Provide the (X, Y) coordinate of the cell's center where the given text is located.  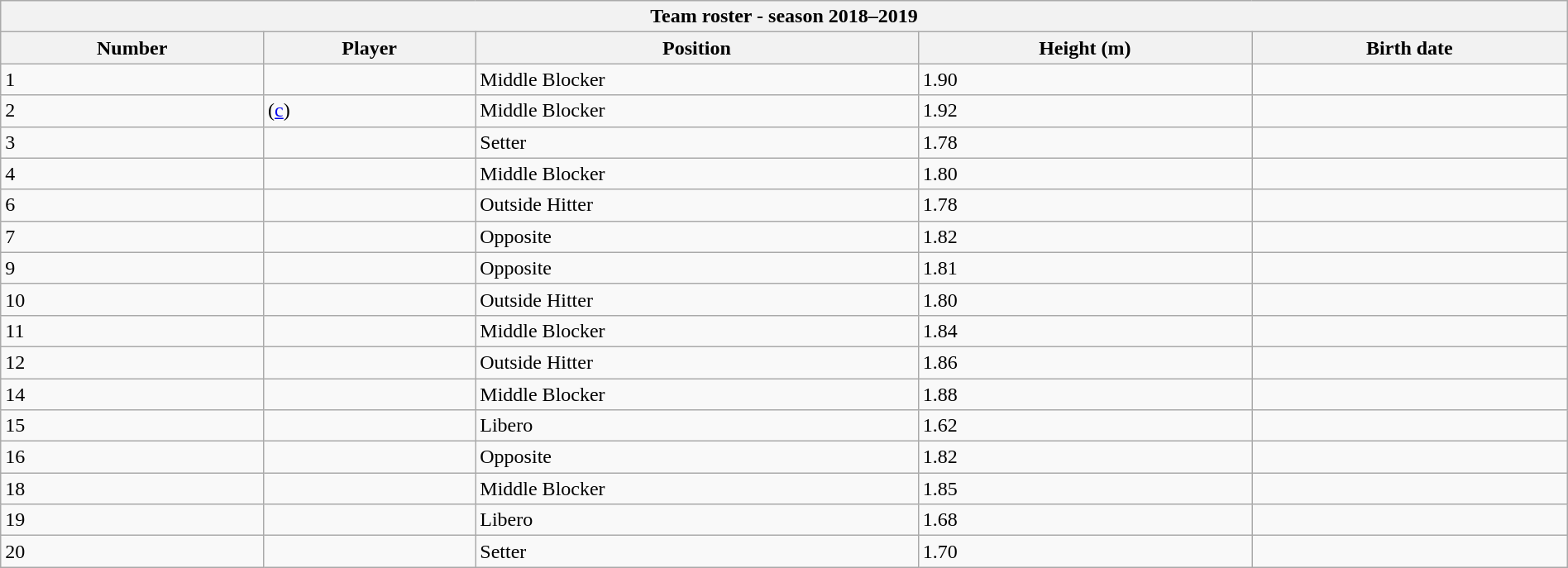
(c) (370, 111)
1 (132, 79)
3 (132, 142)
1.68 (1085, 520)
19 (132, 520)
10 (132, 299)
Height (m) (1085, 48)
9 (132, 268)
Birth date (1410, 48)
2 (132, 111)
6 (132, 205)
Player (370, 48)
11 (132, 331)
1.81 (1085, 268)
15 (132, 426)
20 (132, 551)
1.70 (1085, 551)
Team roster - season 2018–2019 (784, 17)
1.62 (1085, 426)
4 (132, 174)
1.86 (1085, 362)
18 (132, 489)
16 (132, 457)
Position (696, 48)
1.84 (1085, 331)
1.85 (1085, 489)
1.92 (1085, 111)
14 (132, 394)
7 (132, 236)
Number (132, 48)
12 (132, 362)
1.88 (1085, 394)
1.90 (1085, 79)
